Pinpoint the cell where the given text exists, returning its [x, y] midpoint coordinate. 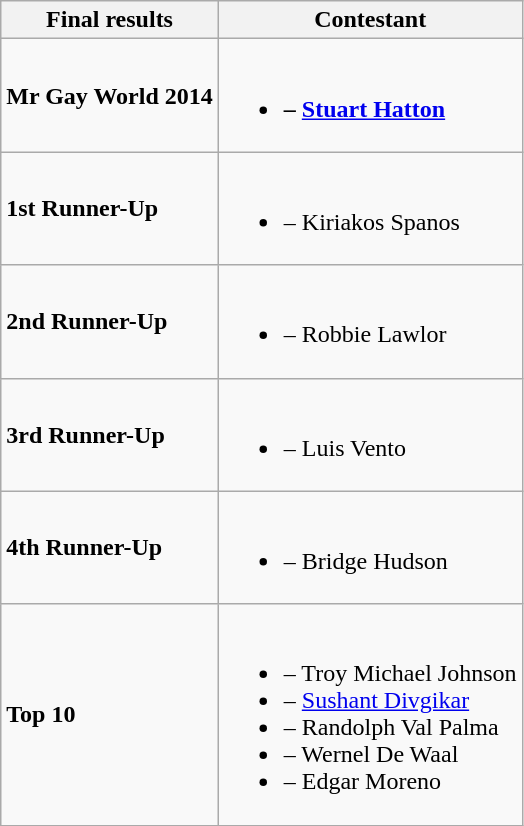
Final results [110, 20]
1st Runner-Up [110, 208]
Top 10 [110, 714]
– Luis Vento [370, 434]
Mr Gay World 2014 [110, 96]
2nd Runner-Up [110, 322]
– Robbie Lawlor [370, 322]
4th Runner-Up [110, 548]
– Kiriakos Spanos [370, 208]
– Stuart Hatton [370, 96]
– Bridge Hudson [370, 548]
Contestant [370, 20]
3rd Runner-Up [110, 434]
– Troy Michael Johnson – Sushant Divgikar – Randolph Val Palma – Wernel De Waal – Edgar Moreno [370, 714]
